For the text-containing cell, return its midpoint in [x, y] coordinate format. 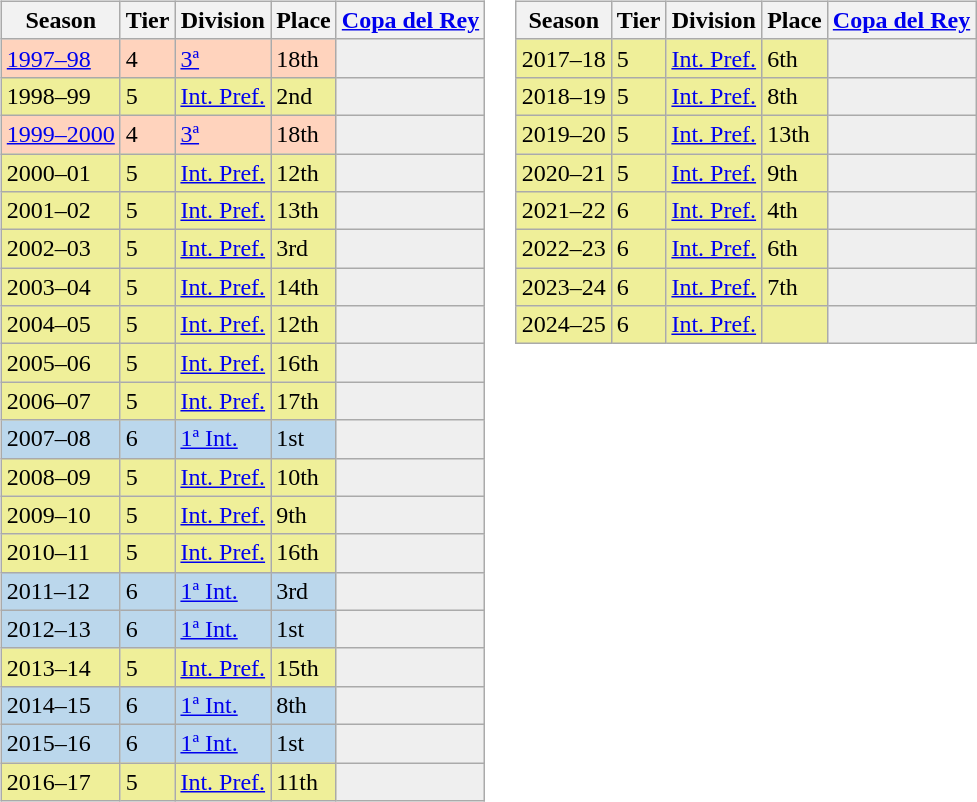
2015–16 [60, 743]
2001–02 [60, 211]
1998–99 [60, 96]
2011–12 [60, 591]
2010–11 [60, 553]
15th [304, 667]
2008–09 [60, 477]
2014–15 [60, 705]
14th [304, 287]
4th [795, 211]
2022–23 [564, 249]
10th [304, 477]
2019–20 [564, 134]
1999–2000 [60, 134]
2013–14 [60, 667]
2006–07 [60, 401]
2012–13 [60, 629]
2021–22 [564, 211]
2023–24 [564, 287]
2nd [304, 96]
2004–05 [60, 325]
2024–25 [564, 325]
2018–19 [564, 96]
11th [304, 781]
2017–18 [564, 58]
2016–17 [60, 781]
2007–08 [60, 439]
2020–21 [564, 173]
7th [795, 287]
17th [304, 401]
2009–10 [60, 515]
2000–01 [60, 173]
1997–98 [60, 58]
2005–06 [60, 363]
2002–03 [60, 249]
2003–04 [60, 287]
